Provide the (X, Y) coordinate of the cell's center where the given text is located.  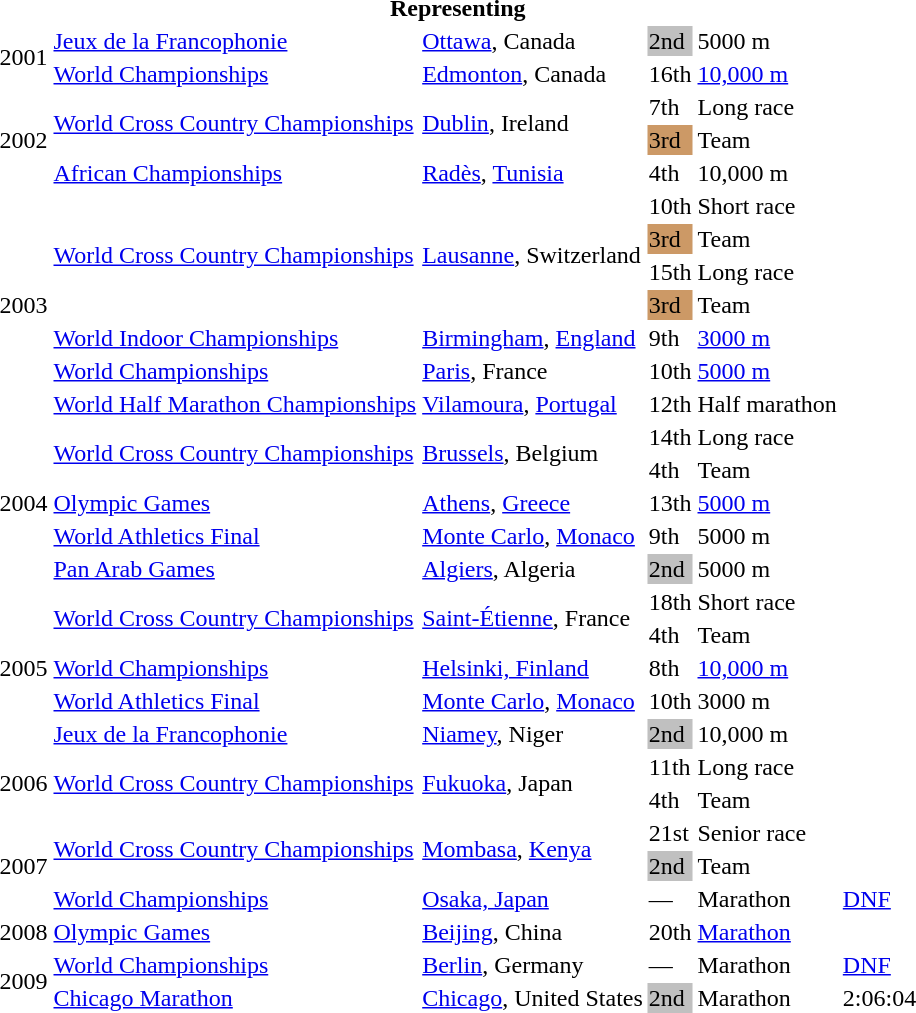
Ottawa, Canada (533, 41)
Radès, Tunisia (533, 173)
11th (670, 767)
Beijing, China (533, 932)
15th (670, 272)
20th (670, 932)
Edmonton, Canada (533, 74)
Birmingham, England (533, 338)
Helsinki, Finland (533, 668)
World Indoor Championships (235, 338)
Dublin, Ireland (533, 124)
Chicago, United States (533, 998)
Vilamoura, Portugal (533, 404)
Berlin, Germany (533, 965)
Athens, Greece (533, 503)
8th (670, 668)
Saint-Étienne, France (533, 618)
16th (670, 74)
13th (670, 503)
Brussels, Belgium (533, 454)
Paris, France (533, 371)
World Half Marathon Championships (235, 404)
Half marathon (767, 404)
Osaka, Japan (533, 899)
Pan Arab Games (235, 569)
12th (670, 404)
Niamey, Niger (533, 734)
7th (670, 107)
Mombasa, Kenya (533, 850)
21st (670, 833)
Senior race (767, 833)
Chicago Marathon (235, 998)
Fukuoka, Japan (533, 784)
Algiers, Algeria (533, 569)
14th (670, 437)
African Championships (235, 173)
Lausanne, Switzerland (533, 256)
18th (670, 602)
